Return the (x, y) coordinate for the center point of the cell that contains the specified text.  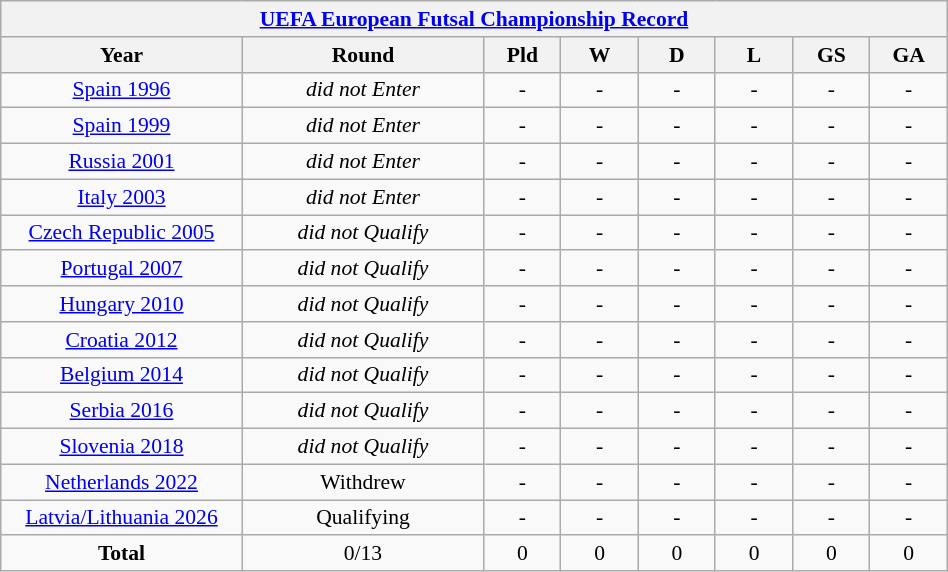
GA (908, 55)
Hungary 2010 (122, 304)
Withdrew (362, 482)
W (600, 55)
Czech Republic 2005 (122, 233)
Slovenia 2018 (122, 447)
Netherlands 2022 (122, 482)
UEFA European Futsal Championship Record (474, 19)
Total (122, 554)
Qualifying (362, 518)
D (676, 55)
0/13 (362, 554)
Croatia 2012 (122, 340)
Spain 1999 (122, 126)
L (754, 55)
Russia 2001 (122, 162)
Pld (522, 55)
Serbia 2016 (122, 411)
Spain 1996 (122, 90)
Year (122, 55)
Round (362, 55)
Portugal 2007 (122, 269)
GS (832, 55)
Italy 2003 (122, 197)
Latvia/Lithuania 2026 (122, 518)
Belgium 2014 (122, 375)
